Search for the cell housing the specified text and yield its [x, y] center coordinate. 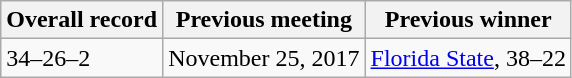
Previous meeting [264, 20]
Overall record [82, 20]
Florida State, 38–22 [468, 58]
Previous winner [468, 20]
34–26–2 [82, 58]
November 25, 2017 [264, 58]
